Identify which cell holds the provided text, then report its [x, y] central coordinate. 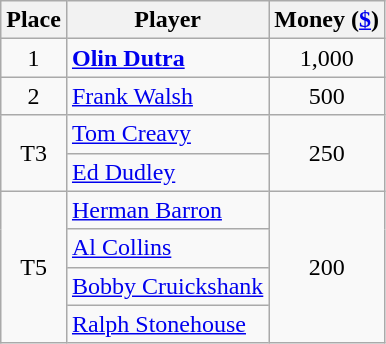
1,000 [327, 58]
Olin Dutra [167, 58]
T5 [34, 267]
1 [34, 58]
Frank Walsh [167, 96]
Herman Barron [167, 210]
500 [327, 96]
Al Collins [167, 248]
T3 [34, 153]
Bobby Cruickshank [167, 286]
Ralph Stonehouse [167, 324]
Player [167, 20]
Tom Creavy [167, 134]
2 [34, 96]
Money ($) [327, 20]
Ed Dudley [167, 172]
Place [34, 20]
250 [327, 153]
200 [327, 267]
